From the cell containing the given text, extract its center point as (x, y) coordinate. 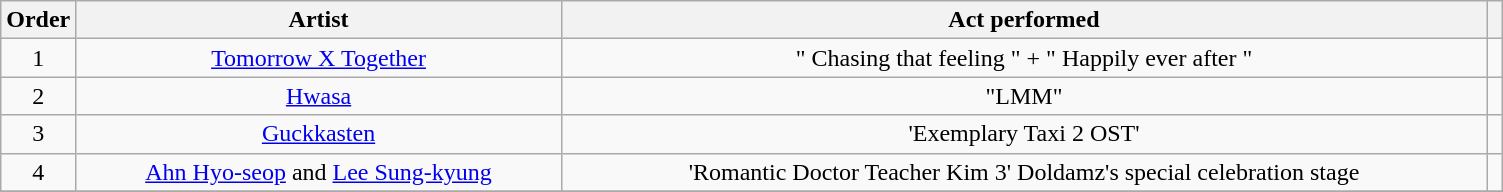
Guckkasten (319, 134)
1 (38, 58)
'Romantic Doctor Teacher Kim 3' Doldamz's special celebration stage (1024, 172)
Ahn Hyo-seop and Lee Sung-kyung (319, 172)
3 (38, 134)
2 (38, 96)
Artist (319, 20)
Tomorrow X Together (319, 58)
Act performed (1024, 20)
"LMM" (1024, 96)
" Chasing that feeling " + " Happily ever after " (1024, 58)
4 (38, 172)
Hwasa (319, 96)
Order (38, 20)
'Exemplary Taxi 2 OST' (1024, 134)
